Search for the cell housing the specified text and yield its [x, y] center coordinate. 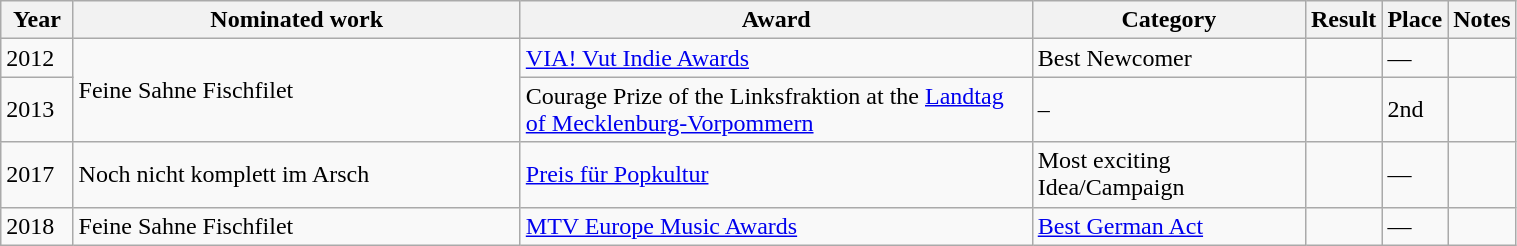
Noch nicht komplett im Arsch [296, 174]
Category [1168, 20]
2018 [37, 226]
Notes [1482, 20]
MTV Europe Music Awards [776, 226]
Best Newcomer [1168, 58]
Best German Act [1168, 226]
Preis für Popkultur [776, 174]
2017 [37, 174]
VIA! Vut Indie Awards [776, 58]
– [1168, 110]
Result [1343, 20]
Most exciting Idea/Campaign [1168, 174]
Nominated work [296, 20]
2nd [1415, 110]
2012 [37, 58]
Award [776, 20]
Courage Prize of the Linksfraktion at the Landtag of Mecklenburg-Vorpommern [776, 110]
Year [37, 20]
2013 [37, 110]
Place [1415, 20]
